Extract the (X, Y) coordinate from the center of the cell holding the provided text.  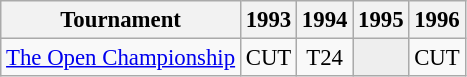
Tournament (121, 20)
T24 (325, 58)
1994 (325, 20)
1996 (437, 20)
1995 (381, 20)
1993 (268, 20)
The Open Championship (121, 58)
